Return (x, y) of the center of cell containing provided text 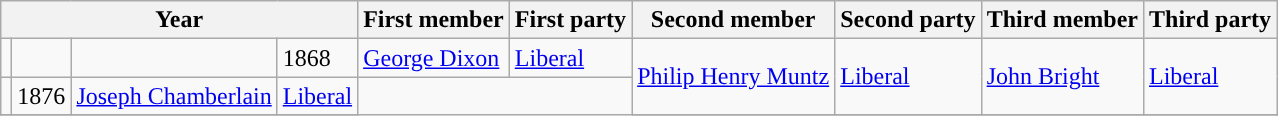
First party (570, 20)
John Bright (1062, 77)
1876 (42, 96)
1868 (317, 58)
Third party (1210, 20)
Year (180, 20)
Third member (1062, 20)
Philip Henry Muntz (734, 77)
Second party (908, 20)
George Dixon (434, 58)
First member (434, 20)
Joseph Chamberlain (174, 96)
Second member (734, 20)
